Locate the cell with the specified text and output its (x, y) center coordinate. 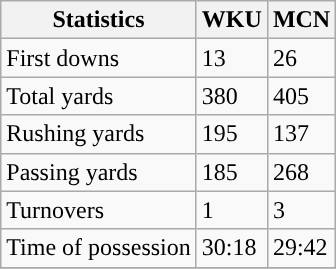
Time of possession (99, 248)
Passing yards (99, 172)
195 (232, 134)
26 (301, 58)
Rushing yards (99, 134)
Total yards (99, 96)
First downs (99, 58)
185 (232, 172)
MCN (301, 20)
3 (301, 210)
137 (301, 134)
268 (301, 172)
Statistics (99, 20)
380 (232, 96)
WKU (232, 20)
30:18 (232, 248)
1 (232, 210)
29:42 (301, 248)
13 (232, 58)
405 (301, 96)
Turnovers (99, 210)
